Determine the [X, Y] coordinate at the center of the cell enclosing the given text.  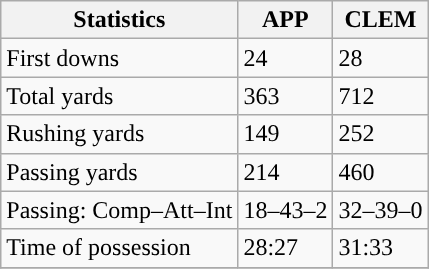
24 [286, 58]
Total yards [120, 96]
28 [380, 58]
28:27 [286, 248]
149 [286, 134]
Statistics [120, 20]
252 [380, 134]
32–39–0 [380, 210]
Passing yards [120, 172]
Time of possession [120, 248]
Passing: Comp–Att–Int [120, 210]
Rushing yards [120, 134]
31:33 [380, 248]
APP [286, 20]
CLEM [380, 20]
460 [380, 172]
712 [380, 96]
363 [286, 96]
First downs [120, 58]
214 [286, 172]
18–43–2 [286, 210]
